Locate the cell with the specified text and output its [x, y] center coordinate. 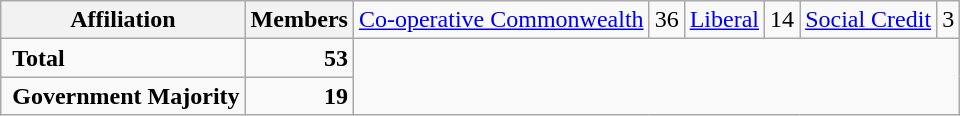
Affiliation [123, 20]
Members [299, 20]
36 [666, 20]
14 [782, 20]
Liberal [724, 20]
3 [948, 20]
Co-operative Commonwealth [501, 20]
Government Majority [123, 96]
Social Credit [868, 20]
Total [123, 58]
19 [299, 96]
53 [299, 58]
